Pinpoint the cell where the given text exists, returning its (x, y) midpoint coordinate. 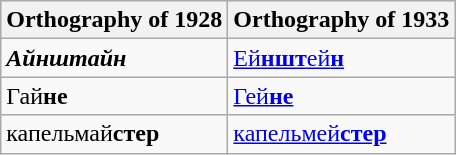
капельмейстер (342, 134)
Гайне (114, 96)
Айнштайн (114, 58)
Orthography of 1933 (342, 20)
Ейнштейн (342, 58)
Гейне (342, 96)
Orthography of 1928 (114, 20)
капельмайстер (114, 134)
